Identify which cell holds the provided text, then report its [x, y] central coordinate. 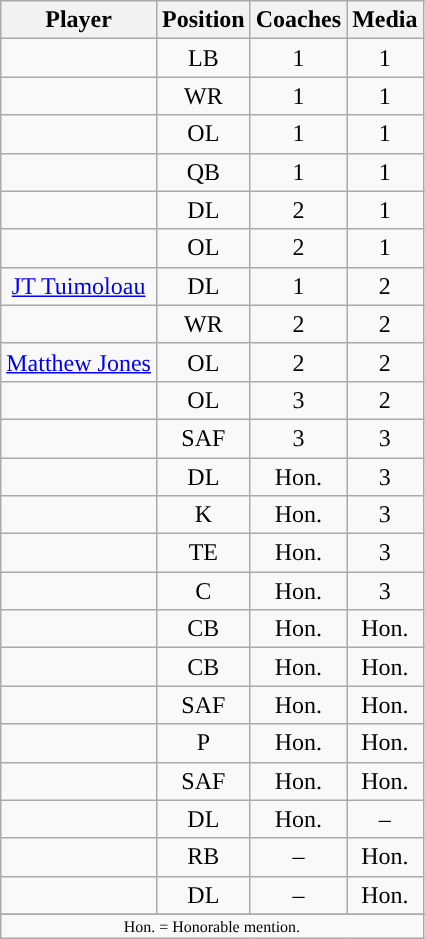
Matthew Jones [79, 362]
Player [79, 20]
Hon. = Honorable mention. [212, 926]
QB [203, 172]
TE [203, 553]
RB [203, 857]
K [203, 515]
Media [385, 20]
JT Tuimoloau [79, 286]
P [203, 743]
Coaches [298, 20]
C [203, 591]
Position [203, 20]
LB [203, 58]
